Pinpoint the cell where the given text exists, returning its [x, y] midpoint coordinate. 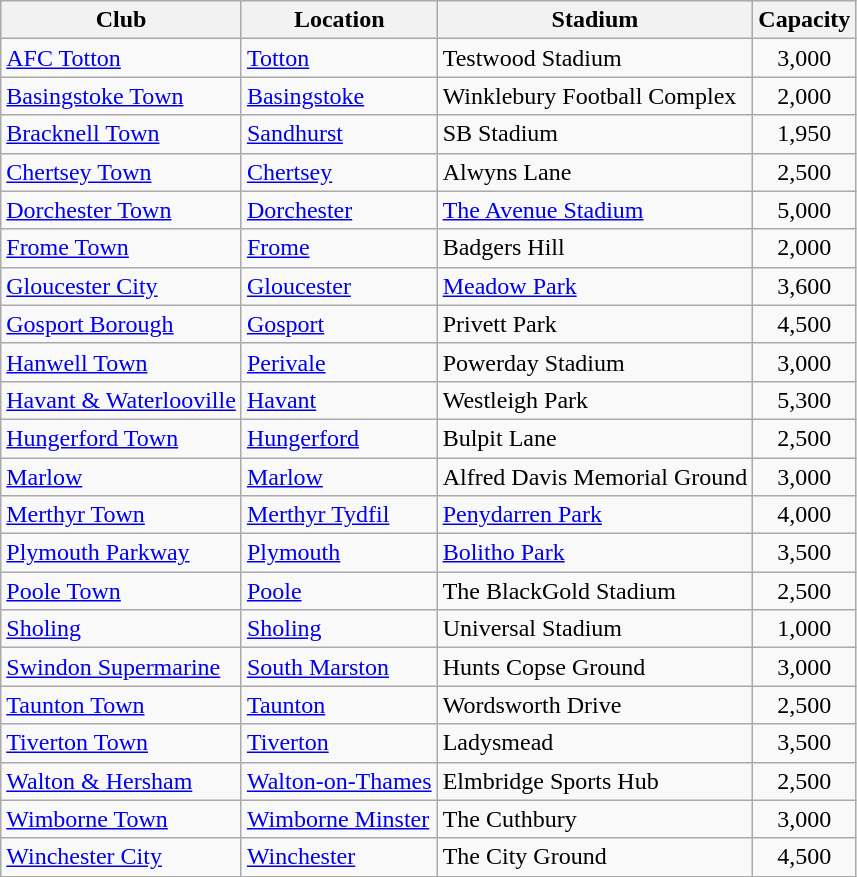
Bolitho Park [595, 553]
Frome Town [122, 248]
Gloucester City [122, 286]
Chertsey [339, 172]
Hunts Copse Ground [595, 667]
Sandhurst [339, 134]
5,300 [804, 400]
Poole [339, 591]
Westleigh Park [595, 400]
Privett Park [595, 324]
Capacity [804, 20]
Hungerford [339, 438]
Dorchester Town [122, 210]
Winchester [339, 857]
Meadow Park [595, 286]
Poole Town [122, 591]
Elmbridge Sports Hub [595, 781]
Taunton Town [122, 705]
Wimborne Minster [339, 819]
Wimborne Town [122, 819]
Wordsworth Drive [595, 705]
Gosport [339, 324]
Basingstoke Town [122, 96]
Gosport Borough [122, 324]
Havant [339, 400]
Plymouth Parkway [122, 553]
Winchester City [122, 857]
Basingstoke [339, 96]
Merthyr Tydfil [339, 515]
Powerday Stadium [595, 362]
The Avenue Stadium [595, 210]
Taunton [339, 705]
Alfred Davis Memorial Ground [595, 477]
Hungerford Town [122, 438]
Tiverton [339, 743]
Club [122, 20]
Chertsey Town [122, 172]
Perivale [339, 362]
1,950 [804, 134]
Penydarren Park [595, 515]
Frome [339, 248]
Walton & Hersham [122, 781]
Bracknell Town [122, 134]
Bulpit Lane [595, 438]
The City Ground [595, 857]
Hanwell Town [122, 362]
Merthyr Town [122, 515]
Testwood Stadium [595, 58]
Walton-on-Thames [339, 781]
5,000 [804, 210]
The Cuthbury [595, 819]
Totton [339, 58]
4,000 [804, 515]
Swindon Supermarine [122, 667]
The BlackGold Stadium [595, 591]
SB Stadium [595, 134]
South Marston [339, 667]
Universal Stadium [595, 629]
3,600 [804, 286]
Plymouth [339, 553]
Alwyns Lane [595, 172]
Winklebury Football Complex [595, 96]
Location [339, 20]
Dorchester [339, 210]
Stadium [595, 20]
Badgers Hill [595, 248]
AFC Totton [122, 58]
Tiverton Town [122, 743]
1,000 [804, 629]
Gloucester [339, 286]
Ladysmead [595, 743]
Havant & Waterlooville [122, 400]
